Identify which cell holds the provided text, then report its [X, Y] central coordinate. 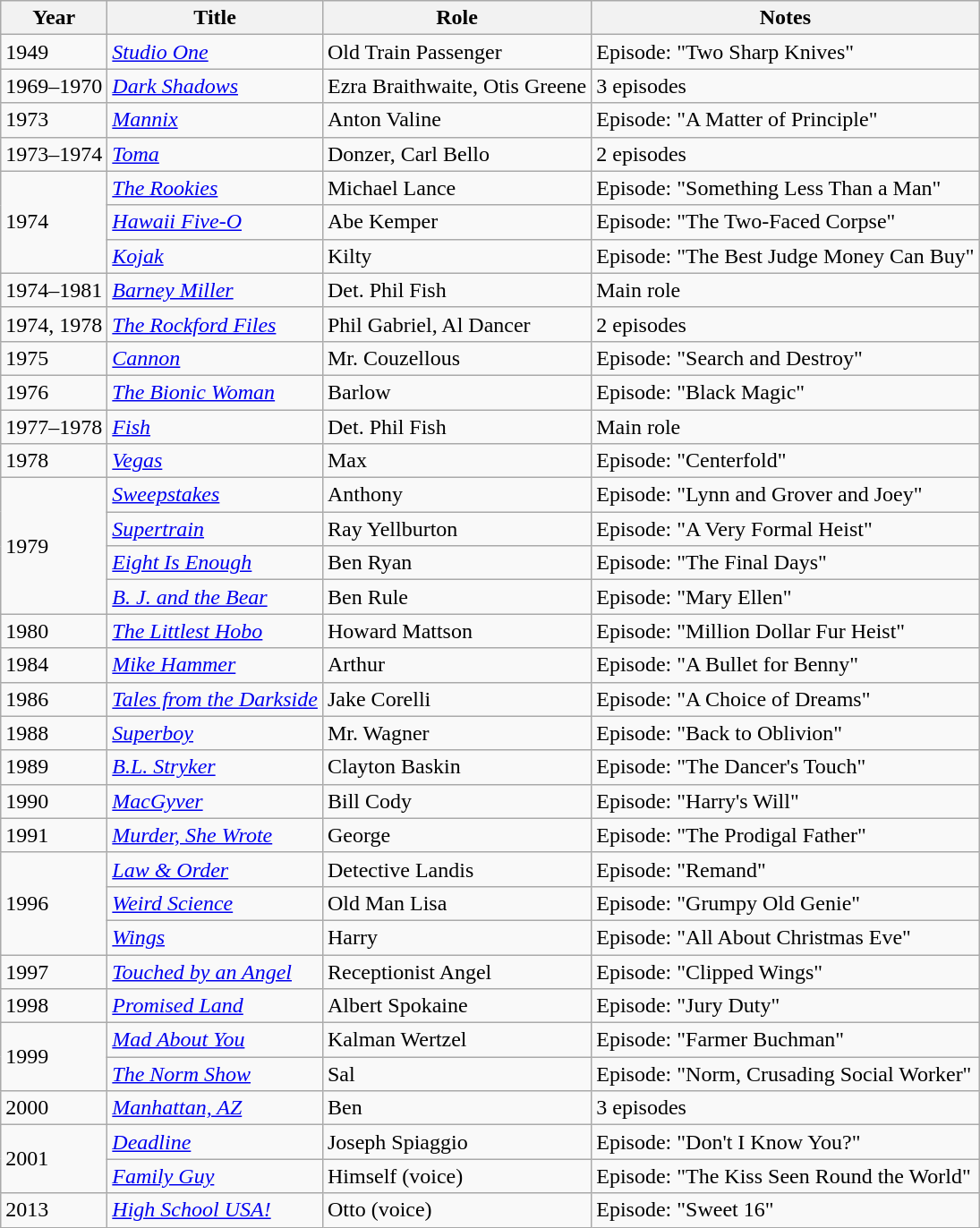
Eight Is Enough [215, 563]
1998 [54, 1006]
Tales from the Darkside [215, 699]
Episode: "Lynn and Grover and Joey" [786, 495]
Joseph Spiaggio [456, 1142]
Sal [456, 1074]
Harry [456, 937]
The Norm Show [215, 1074]
Episode: "Million Dollar Fur Heist" [786, 631]
Weird Science [215, 903]
2001 [54, 1159]
Title [215, 18]
1969–1970 [54, 86]
Episode: "Something Less Than a Man" [786, 188]
Mr. Couzellous [456, 358]
Episode: "The Kiss Seen Round the World" [786, 1176]
Howard Mattson [456, 631]
Episode: "Black Magic" [786, 392]
Albert Spokaine [456, 1006]
1973 [54, 120]
1996 [54, 903]
1979 [54, 546]
Role [456, 18]
Episode: "Harry's Will" [786, 801]
Episode: "A Bullet for Benny" [786, 665]
Episode: "Clipped Wings" [786, 971]
The Rockford Files [215, 324]
Dark Shadows [215, 86]
Promised Land [215, 1006]
Episode: "The Prodigal Father" [786, 835]
2000 [54, 1108]
Vegas [215, 461]
1991 [54, 835]
MacGyver [215, 801]
1997 [54, 971]
Studio One [215, 52]
Mr. Wagner [456, 733]
Bill Cody [456, 801]
Episode: "Norm, Crusading Social Worker" [786, 1074]
1977–1978 [54, 427]
1986 [54, 699]
1949 [54, 52]
Episode: "The Dancer's Touch" [786, 767]
Episode: "Sweet 16" [786, 1210]
High School USA! [215, 1210]
Episode: "The Two-Faced Corpse" [786, 222]
1978 [54, 461]
Deadline [215, 1142]
Arthur [456, 665]
Anthony [456, 495]
Detective Landis [456, 869]
Donzer, Carl Bello [456, 154]
Ben Ryan [456, 563]
Abe Kemper [456, 222]
Kilty [456, 256]
Ray Yellburton [456, 529]
1989 [54, 767]
Episode: "Don't I Know You?" [786, 1142]
1974–1981 [54, 290]
Otto (voice) [456, 1210]
The Bionic Woman [215, 392]
Episode: "The Best Judge Money Can Buy" [786, 256]
Notes [786, 18]
Episode: "The Final Days" [786, 563]
Fish [215, 427]
Episode: "Mary Ellen" [786, 597]
Clayton Baskin [456, 767]
Year [54, 18]
Touched by an Angel [215, 971]
George [456, 835]
Murder, She Wrote [215, 835]
1974 [54, 222]
Superboy [215, 733]
Barney Miller [215, 290]
Mannix [215, 120]
Mad About You [215, 1040]
Episode: "Farmer Buchman" [786, 1040]
Ezra Braithwaite, Otis Greene [456, 86]
Ben Rule [456, 597]
Episode: "Jury Duty" [786, 1006]
Toma [215, 154]
Episode: "Back to Oblivion" [786, 733]
Kojak [215, 256]
The Littlest Hobo [215, 631]
Hawaii Five-O [215, 222]
Manhattan, AZ [215, 1108]
1980 [54, 631]
1988 [54, 733]
1999 [54, 1057]
1975 [54, 358]
Wings [215, 937]
Law & Order [215, 869]
Episode: "Search and Destroy" [786, 358]
The Rookies [215, 188]
Episode: "A Choice of Dreams" [786, 699]
Michael Lance [456, 188]
Episode: "Remand" [786, 869]
Mike Hammer [215, 665]
Supertrain [215, 529]
Sweepstakes [215, 495]
Old Train Passenger [456, 52]
1974, 1978 [54, 324]
Anton Valine [456, 120]
1973–1974 [54, 154]
Receptionist Angel [456, 971]
1984 [54, 665]
Episode: "Centerfold" [786, 461]
1976 [54, 392]
Himself (voice) [456, 1176]
Episode: "A Matter of Principle" [786, 120]
Ben [456, 1108]
1990 [54, 801]
Episode: "Grumpy Old Genie" [786, 903]
Cannon [215, 358]
Phil Gabriel, Al Dancer [456, 324]
2013 [54, 1210]
Family Guy [215, 1176]
B. J. and the Bear [215, 597]
Episode: "All About Christmas Eve" [786, 937]
Jake Corelli [456, 699]
Max [456, 461]
B.L. Stryker [215, 767]
Episode: "A Very Formal Heist" [786, 529]
Barlow [456, 392]
Old Man Lisa [456, 903]
Episode: "Two Sharp Knives" [786, 52]
Kalman Wertzel [456, 1040]
